For the text-containing cell, return its midpoint in (x, y) coordinate format. 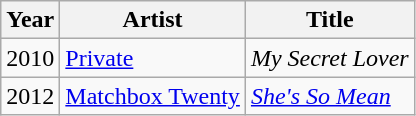
2012 (30, 96)
2010 (30, 58)
Matchbox Twenty (153, 96)
Year (30, 20)
She's So Mean (330, 96)
My Secret Lover (330, 58)
Title (330, 20)
Private (153, 58)
Artist (153, 20)
